Provide the (x, y) coordinate of the cell's center where the given text is located.  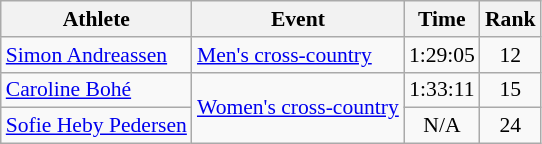
Caroline Bohé (96, 90)
15 (510, 90)
Event (298, 19)
Sofie Heby Pedersen (96, 126)
Women's cross-country (298, 108)
1:33:11 (442, 90)
N/A (442, 126)
Time (442, 19)
Simon Andreassen (96, 55)
12 (510, 55)
1:29:05 (442, 55)
Athlete (96, 19)
Rank (510, 19)
Men's cross-country (298, 55)
24 (510, 126)
